For the text-containing cell, return its midpoint in [X, Y] coordinate format. 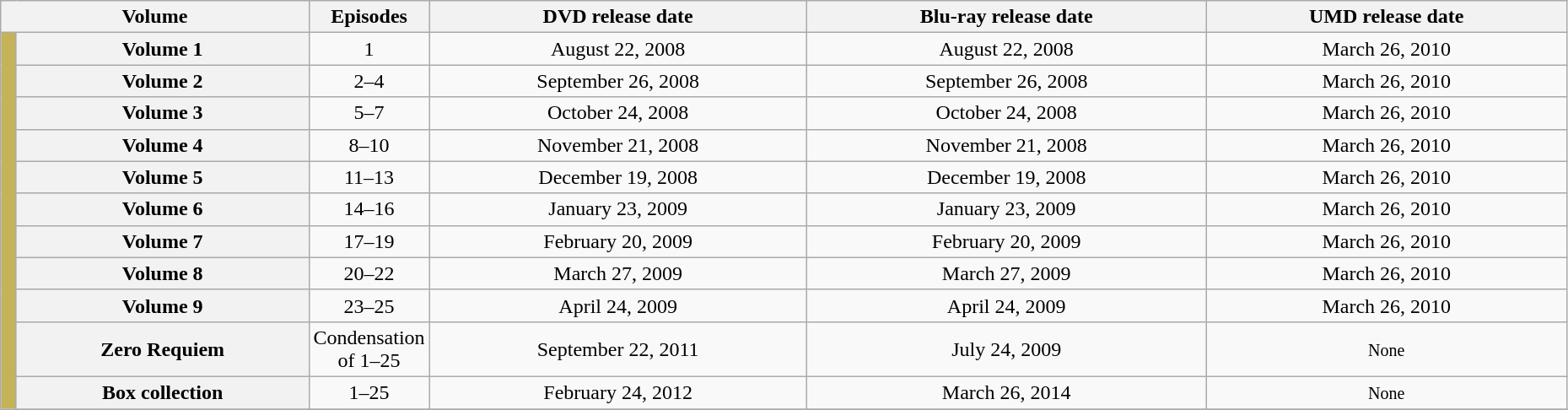
Volume 2 [162, 81]
DVD release date [617, 17]
17–19 [369, 241]
Volume [155, 17]
February 24, 2012 [617, 392]
July 24, 2009 [1006, 349]
11–13 [369, 177]
20–22 [369, 273]
8–10 [369, 145]
Condensation of 1–25 [369, 349]
Volume 1 [162, 49]
Blu-ray release date [1006, 17]
Volume 9 [162, 305]
23–25 [369, 305]
Volume 7 [162, 241]
Volume 3 [162, 113]
2–4 [369, 81]
September 22, 2011 [617, 349]
Episodes [369, 17]
1–25 [369, 392]
14–16 [369, 209]
1 [369, 49]
5–7 [369, 113]
Zero Requiem [162, 349]
UMD release date [1387, 17]
Volume 8 [162, 273]
Volume 6 [162, 209]
March 26, 2014 [1006, 392]
Box collection [162, 392]
Volume 5 [162, 177]
Volume 4 [162, 145]
